Find where the given text appears and provide that cell's center as (x, y) coordinate. 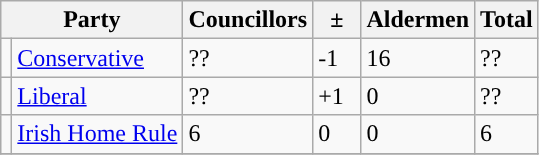
-1 (337, 58)
Total (507, 20)
Conservative (98, 58)
Party (92, 20)
16 (418, 58)
Aldermen (418, 20)
+1 (337, 96)
Liberal (98, 96)
Councillors (248, 20)
Irish Home Rule (98, 134)
± (337, 20)
